Output the [X, Y] coordinate of the center of the cell containing the given text.  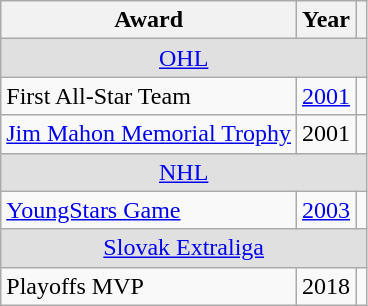
Year [326, 20]
Playoffs MVP [149, 286]
NHL [184, 172]
YoungStars Game [149, 210]
First All-Star Team [149, 96]
Jim Mahon Memorial Trophy [149, 134]
2003 [326, 210]
OHL [184, 58]
Award [149, 20]
2018 [326, 286]
Slovak Extraliga [184, 248]
